Identify which cell holds the provided text, then report its (X, Y) central coordinate. 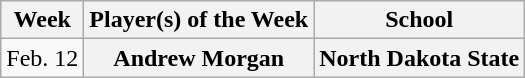
Feb. 12 (42, 58)
Andrew Morgan (199, 58)
North Dakota State (420, 58)
School (420, 20)
Player(s) of the Week (199, 20)
Week (42, 20)
